Output the (x, y) coordinate of the center of the cell containing the given text.  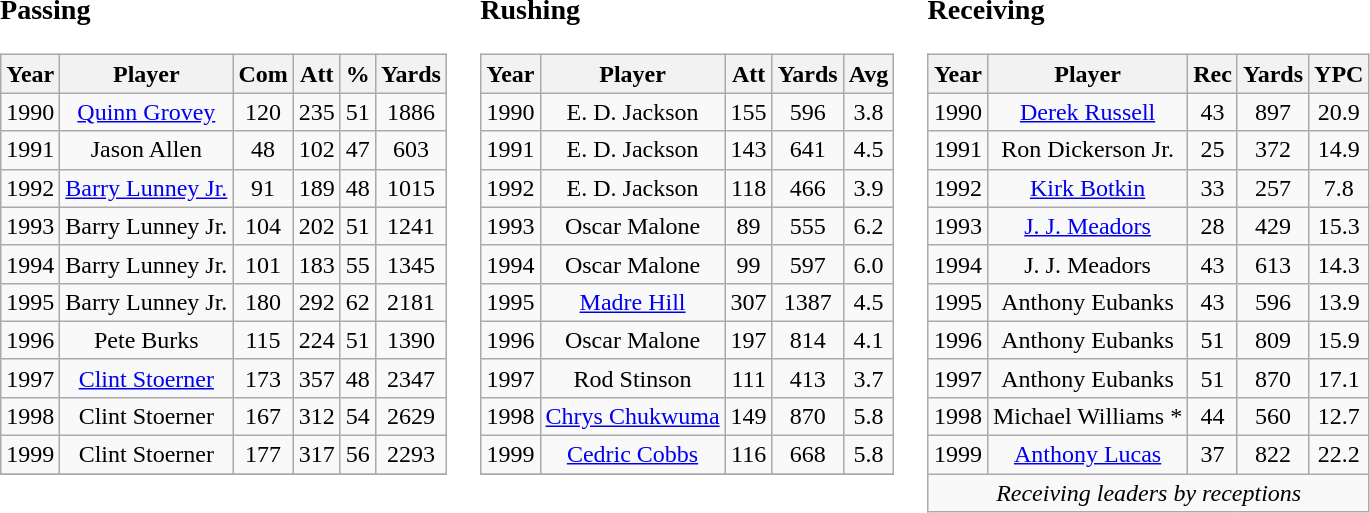
173 (263, 378)
102 (316, 150)
13.9 (1339, 302)
597 (808, 264)
% (358, 74)
Derek Russell (1087, 112)
613 (1272, 264)
149 (748, 416)
44 (1213, 416)
167 (263, 416)
47 (358, 150)
Madre Hill (632, 302)
Avg (868, 74)
99 (748, 264)
3.8 (868, 112)
89 (748, 226)
111 (748, 378)
4.1 (868, 340)
Jason Allen (146, 150)
292 (316, 302)
809 (1272, 340)
2347 (410, 378)
120 (263, 112)
YPC (1339, 74)
Cedric Cobbs (632, 455)
55 (358, 264)
28 (1213, 226)
372 (1272, 150)
155 (748, 112)
1886 (410, 112)
Rec (1213, 74)
3.9 (868, 188)
307 (748, 302)
668 (808, 455)
312 (316, 416)
429 (1272, 226)
15.9 (1339, 340)
1015 (410, 188)
Michael Williams * (1087, 416)
197 (748, 340)
466 (808, 188)
54 (358, 416)
224 (316, 340)
15.3 (1339, 226)
897 (1272, 112)
14.9 (1339, 150)
189 (316, 188)
3.7 (868, 378)
1241 (410, 226)
1390 (410, 340)
6.2 (868, 226)
202 (316, 226)
Com (263, 74)
116 (748, 455)
177 (263, 455)
Quinn Grovey (146, 112)
2181 (410, 302)
Ron Dickerson Jr. (1087, 150)
17.1 (1339, 378)
814 (808, 340)
22.2 (1339, 455)
822 (1272, 455)
91 (263, 188)
2293 (410, 455)
7.8 (1339, 188)
Anthony Lucas (1087, 455)
Kirk Botkin (1087, 188)
603 (410, 150)
37 (1213, 455)
2629 (410, 416)
14.3 (1339, 264)
Receiving leaders by receptions (1148, 493)
Chrys Chukwuma (632, 416)
257 (1272, 188)
118 (748, 188)
1345 (410, 264)
Rod Stinson (632, 378)
413 (808, 378)
115 (263, 340)
104 (263, 226)
62 (358, 302)
180 (263, 302)
143 (748, 150)
25 (1213, 150)
33 (1213, 188)
1387 (808, 302)
357 (316, 378)
12.7 (1339, 416)
183 (316, 264)
56 (358, 455)
317 (316, 455)
20.9 (1339, 112)
Pete Burks (146, 340)
6.0 (868, 264)
555 (808, 226)
641 (808, 150)
560 (1272, 416)
101 (263, 264)
235 (316, 112)
